Return the (x, y) coordinate for the center point of the cell that contains the specified text.  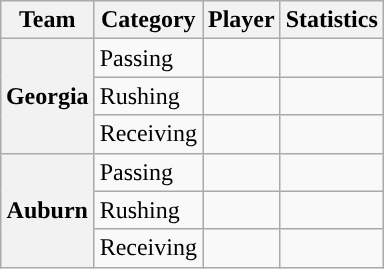
Category (148, 20)
Player (241, 20)
Statistics (332, 20)
Auburn (47, 210)
Georgia (47, 96)
Team (47, 20)
